Locate the cell with the specified text and output its [X, Y] center coordinate. 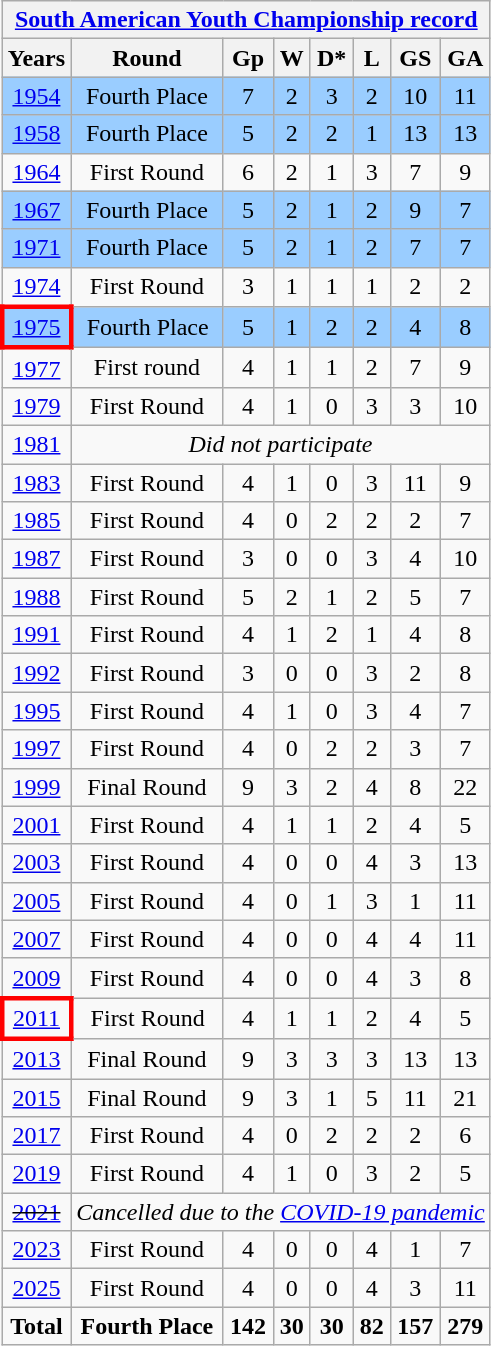
1967 [36, 210]
Years [36, 58]
1988 [36, 597]
2001 [36, 825]
Gp [248, 58]
1995 [36, 711]
Did not participate [281, 444]
142 [248, 1326]
1979 [36, 406]
2015 [36, 1097]
1964 [36, 172]
279 [465, 1326]
1971 [36, 248]
2007 [36, 939]
Cancelled due to the COVID-19 pandemic [281, 1212]
1974 [36, 287]
2023 [36, 1250]
GS [415, 58]
157 [415, 1326]
W [292, 58]
South American Youth Championship record [246, 20]
1987 [36, 559]
1997 [36, 749]
1975 [36, 328]
1977 [36, 368]
1985 [36, 521]
1954 [36, 96]
2021 [36, 1212]
21 [465, 1097]
L [372, 58]
Total [36, 1326]
2025 [36, 1288]
2017 [36, 1136]
1983 [36, 483]
D* [332, 58]
1958 [36, 134]
2003 [36, 863]
2005 [36, 901]
2019 [36, 1174]
1992 [36, 673]
First round [147, 368]
82 [372, 1326]
Round [147, 58]
2011 [36, 1018]
1991 [36, 635]
2009 [36, 978]
2013 [36, 1059]
GA [465, 58]
1999 [36, 787]
1981 [36, 444]
22 [465, 787]
